Provide the [X, Y] coordinate of the cell's center where the given text is located.  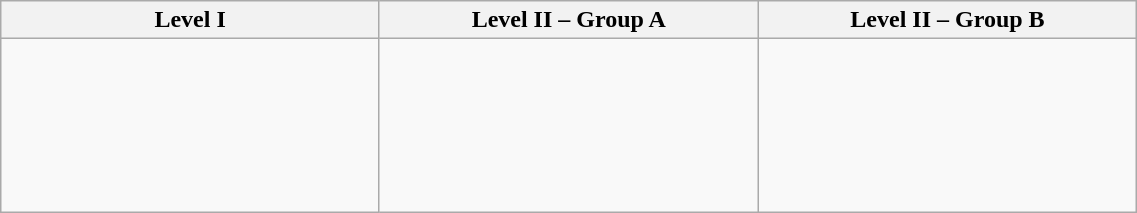
Level II – Group A [568, 20]
Level I [190, 20]
Level II – Group B [948, 20]
